Search for the cell housing the specified text and yield its (X, Y) center coordinate. 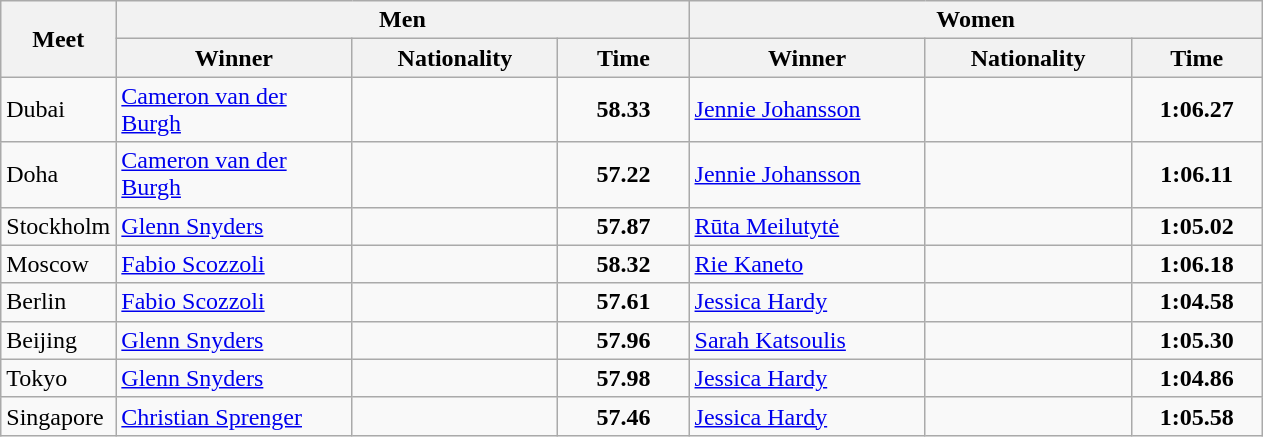
57.98 (624, 378)
57.96 (624, 340)
Meet (58, 39)
Moscow (58, 264)
57.22 (624, 174)
1:06.11 (1196, 174)
1:06.27 (1196, 110)
Men (402, 20)
Doha (58, 174)
Christian Sprenger (234, 416)
Rūta Meilutytė (807, 226)
Beijing (58, 340)
Women (976, 20)
57.61 (624, 302)
58.32 (624, 264)
Rie Kaneto (807, 264)
Berlin (58, 302)
1:05.58 (1196, 416)
1:05.30 (1196, 340)
Dubai (58, 110)
57.46 (624, 416)
1:05.02 (1196, 226)
Singapore (58, 416)
1:04.86 (1196, 378)
Tokyo (58, 378)
57.87 (624, 226)
1:04.58 (1196, 302)
Stockholm (58, 226)
1:06.18 (1196, 264)
Sarah Katsoulis (807, 340)
58.33 (624, 110)
